For the text-containing cell, return its midpoint in [X, Y] coordinate format. 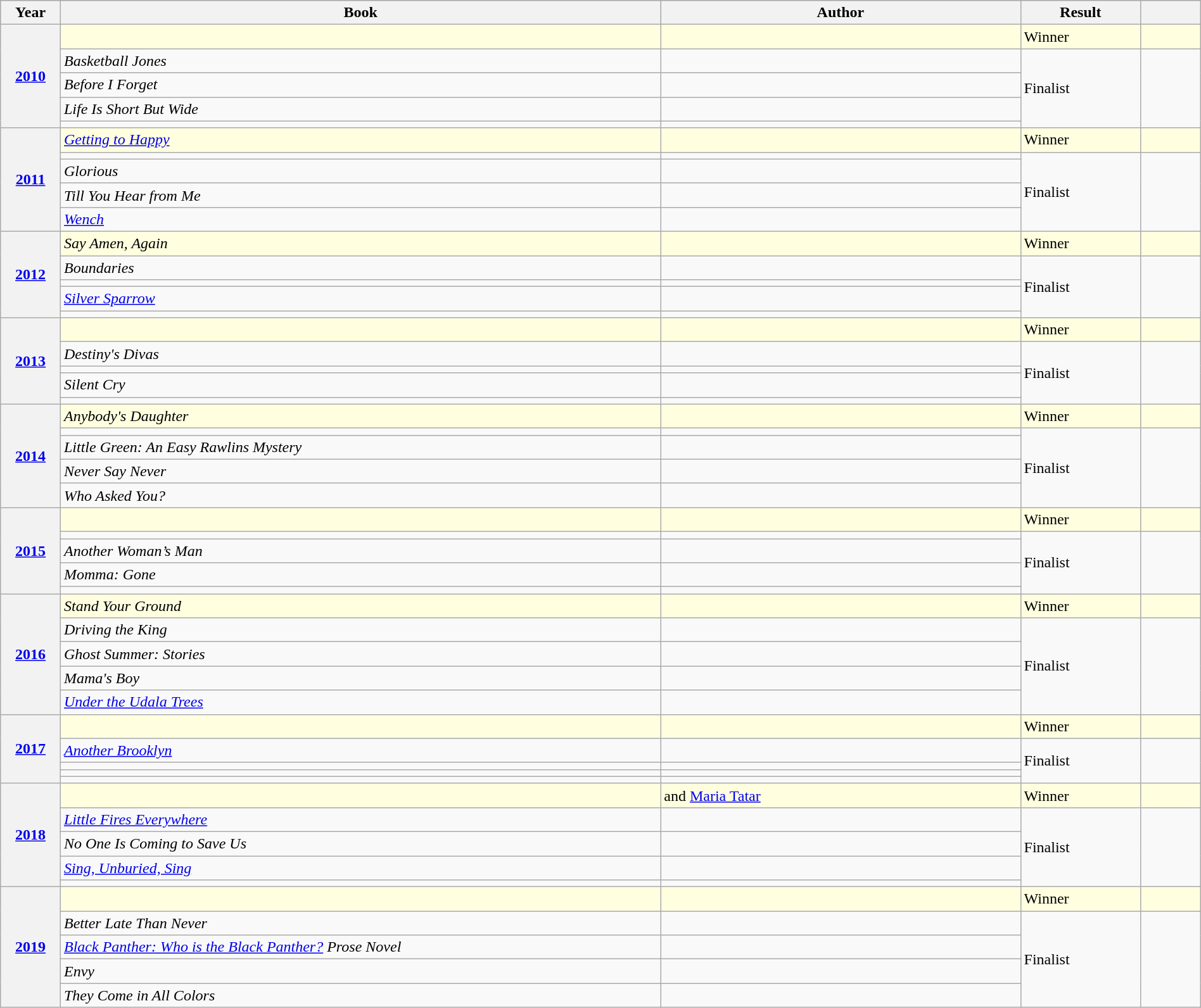
Driving the King [360, 630]
and Maria Tatar [841, 795]
2014 [30, 456]
Stand Your Ground [360, 606]
Silent Cry [360, 385]
Ghost Summer: Stories [360, 654]
2016 [30, 654]
Book [360, 13]
Momma: Gone [360, 575]
Better Late Than Never [360, 923]
2017 [30, 748]
2011 [30, 180]
Anybody's Daughter [360, 416]
Black Panther: Who is the Black Panther? Prose Novel [360, 947]
2013 [30, 361]
2019 [30, 947]
Little Green: An Easy Rawlins Mystery [360, 447]
Wench [360, 219]
Getting to Happy [360, 140]
Before I Forget [360, 85]
Result [1081, 13]
Boundaries [360, 268]
Little Fires Everywhere [360, 819]
Never Say Never [360, 471]
Envy [360, 971]
Say Amen, Again [360, 243]
Sing, Unburied, Sing [360, 868]
Life Is Short But Wide [360, 109]
Who Asked You? [360, 495]
2012 [30, 274]
They Come in All Colors [360, 995]
Silver Sparrow [360, 299]
Under the Udala Trees [360, 702]
Another Woman’s Man [360, 550]
Author [841, 13]
Basketball Jones [360, 61]
2018 [30, 835]
Another Brooklyn [360, 750]
Glorious [360, 171]
Till You Hear from Me [360, 195]
No One Is Coming to Save Us [360, 843]
2015 [30, 550]
Year [30, 13]
Mama's Boy [360, 678]
Destiny's Divas [360, 354]
2010 [30, 76]
